Output the [X, Y] coordinate of the center of the cell containing the given text.  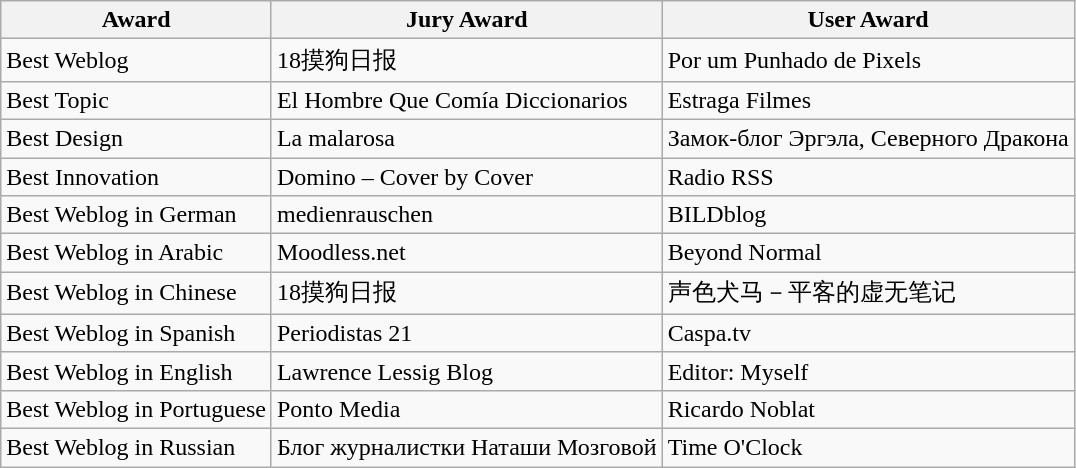
El Hombre Que Comía Diccionarios [466, 100]
Time O'Clock [868, 447]
声色犬马－平客的虚无笔记 [868, 294]
User Award [868, 20]
Domino – Cover by Cover [466, 177]
Best Weblog in Chinese [136, 294]
Jury Award [466, 20]
Lawrence Lessig Blog [466, 371]
Best Weblog in German [136, 215]
BILDblog [868, 215]
Best Weblog in Russian [136, 447]
Radio RSS [868, 177]
Periodistas 21 [466, 333]
Best Innovation [136, 177]
Moodless.net [466, 253]
Caspa.tv [868, 333]
Editor: Myself [868, 371]
Блог журналистки Наташи Мозговой [466, 447]
Por um Punhado de Pixels [868, 60]
Best Design [136, 138]
Beyond Normal [868, 253]
Замок-блог Эргэла, Северного Дракона [868, 138]
Best Weblog [136, 60]
Estraga Filmes [868, 100]
Best Weblog in Spanish [136, 333]
Best Topic [136, 100]
Award [136, 20]
Ponto Media [466, 409]
Best Weblog in English [136, 371]
medienrauschen [466, 215]
Best Weblog in Portuguese [136, 409]
Ricardo Noblat [868, 409]
La malarosa [466, 138]
Best Weblog in Arabic [136, 253]
